Identify which cell holds the provided text, then report its (X, Y) central coordinate. 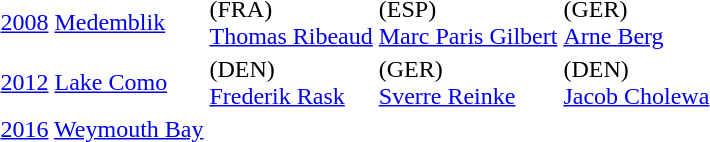
(GER)Sverre Reinke (468, 82)
(DEN)Frederik Rask (291, 82)
